Search for the cell housing the specified text and yield its [x, y] center coordinate. 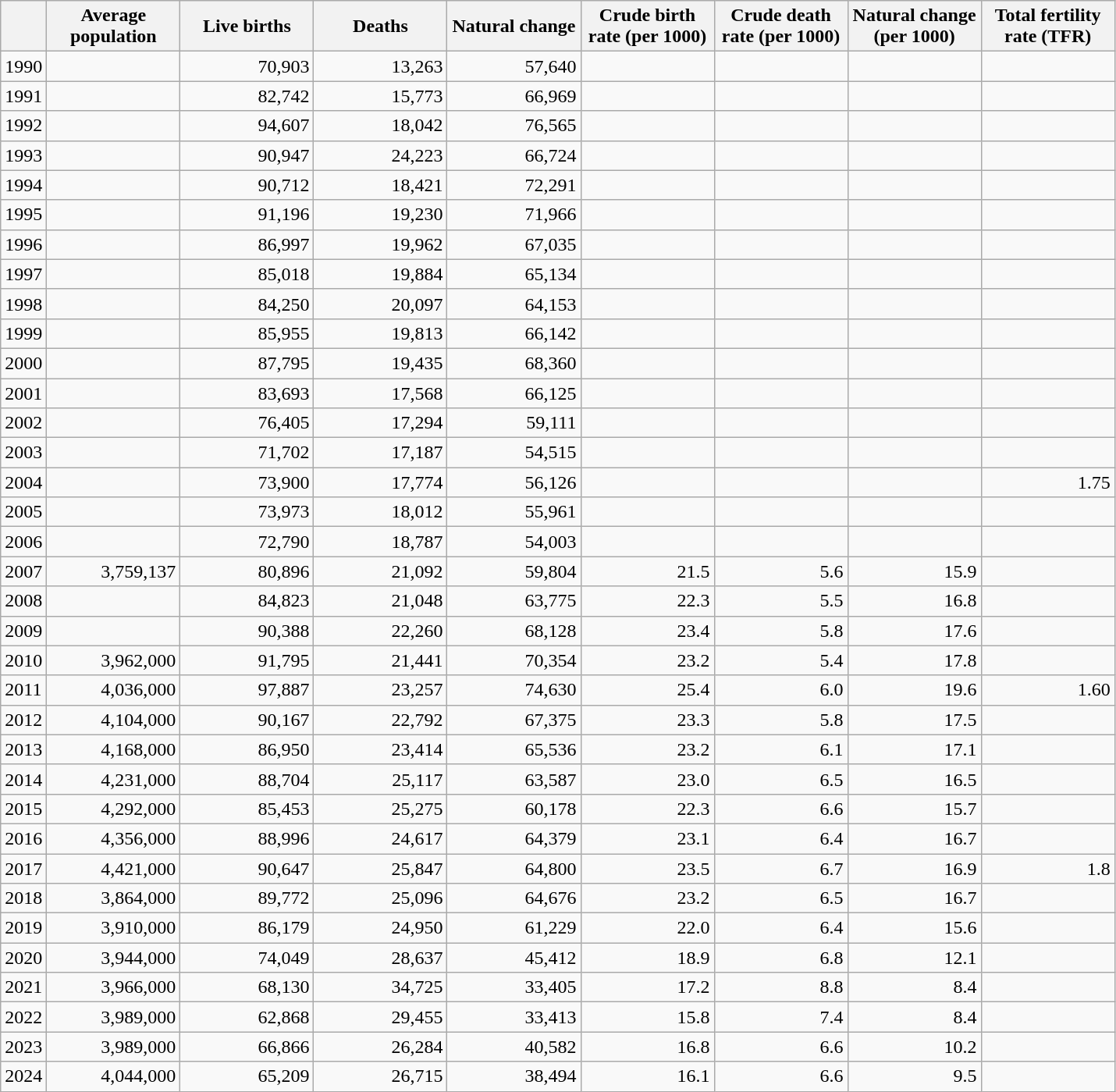
2024 [23, 1076]
17.2 [648, 987]
2012 [23, 720]
72,291 [514, 185]
29,455 [381, 1017]
16.5 [915, 779]
59,111 [514, 423]
4,104,000 [114, 720]
90,167 [247, 720]
18,421 [381, 185]
1996 [23, 244]
19,435 [381, 363]
85,453 [247, 809]
86,997 [247, 244]
2011 [23, 690]
68,130 [247, 987]
85,955 [247, 333]
1994 [23, 185]
70,354 [514, 660]
67,035 [514, 244]
1995 [23, 215]
18,042 [381, 126]
67,375 [514, 720]
2003 [23, 453]
2016 [23, 838]
74,049 [247, 958]
2004 [23, 482]
76,565 [514, 126]
Average population [114, 27]
15,773 [381, 96]
2010 [23, 660]
65,134 [514, 274]
2005 [23, 512]
91,795 [247, 660]
57,640 [514, 66]
2014 [23, 779]
19,813 [381, 333]
Crude birth rate (per 1000) [648, 27]
2009 [23, 631]
Natural change (per 1000) [915, 27]
23.4 [648, 631]
25,096 [381, 898]
85,018 [247, 274]
1990 [23, 66]
16.9 [915, 869]
2018 [23, 898]
Natural change [514, 27]
15.7 [915, 809]
12.1 [915, 958]
22,792 [381, 720]
60,178 [514, 809]
3,864,000 [114, 898]
28,637 [381, 958]
17.1 [915, 749]
17.5 [915, 720]
6.1 [780, 749]
23.1 [648, 838]
2001 [23, 393]
17,568 [381, 393]
21,441 [381, 660]
3,944,000 [114, 958]
7.4 [780, 1017]
64,676 [514, 898]
22.0 [648, 928]
13,263 [381, 66]
21.5 [648, 571]
2015 [23, 809]
90,647 [247, 869]
64,153 [514, 304]
22,260 [381, 631]
20,097 [381, 304]
86,179 [247, 928]
15.9 [915, 571]
24,617 [381, 838]
23,257 [381, 690]
86,950 [247, 749]
18,012 [381, 512]
80,896 [247, 571]
17.6 [915, 631]
9.5 [915, 1076]
2020 [23, 958]
4,044,000 [114, 1076]
88,996 [247, 838]
Deaths [381, 27]
56,126 [514, 482]
25,117 [381, 779]
2021 [23, 987]
1.60 [1047, 690]
66,125 [514, 393]
17,187 [381, 453]
68,128 [514, 631]
19,962 [381, 244]
45,412 [514, 958]
90,388 [247, 631]
55,961 [514, 512]
66,866 [247, 1047]
21,048 [381, 601]
97,887 [247, 690]
5.4 [780, 660]
3,962,000 [114, 660]
26,284 [381, 1047]
23.3 [648, 720]
19,230 [381, 215]
10.2 [915, 1047]
2013 [23, 749]
70,903 [247, 66]
8.8 [780, 987]
3,910,000 [114, 928]
65,209 [247, 1076]
68,360 [514, 363]
15.8 [648, 1017]
4,292,000 [114, 809]
71,702 [247, 453]
2007 [23, 571]
1.8 [1047, 869]
63,775 [514, 601]
83,693 [247, 393]
23,414 [381, 749]
19.6 [915, 690]
88,704 [247, 779]
6.7 [780, 869]
63,587 [514, 779]
4,231,000 [114, 779]
25.4 [648, 690]
84,250 [247, 304]
6.0 [780, 690]
2023 [23, 1047]
3,966,000 [114, 987]
4,168,000 [114, 749]
66,969 [514, 96]
Live births [247, 27]
4,036,000 [114, 690]
21,092 [381, 571]
33,413 [514, 1017]
87,795 [247, 363]
2022 [23, 1017]
1999 [23, 333]
1993 [23, 155]
73,900 [247, 482]
40,582 [514, 1047]
1997 [23, 274]
91,196 [247, 215]
1991 [23, 96]
73,973 [247, 512]
2019 [23, 928]
Total fertility rate (TFR) [1047, 27]
71,966 [514, 215]
4,421,000 [114, 869]
23.0 [648, 779]
89,772 [247, 898]
64,379 [514, 838]
5.6 [780, 571]
62,868 [247, 1017]
16.1 [648, 1076]
Crude death rate (per 1000) [780, 27]
2017 [23, 869]
6.8 [780, 958]
61,229 [514, 928]
90,712 [247, 185]
17,774 [381, 482]
34,725 [381, 987]
23.5 [648, 869]
24,223 [381, 155]
4,356,000 [114, 838]
2002 [23, 423]
90,947 [247, 155]
74,630 [514, 690]
2006 [23, 542]
24,950 [381, 928]
54,003 [514, 542]
54,515 [514, 453]
25,847 [381, 869]
2008 [23, 601]
66,142 [514, 333]
25,275 [381, 809]
2000 [23, 363]
76,405 [247, 423]
64,800 [514, 869]
17,294 [381, 423]
18.9 [648, 958]
33,405 [514, 987]
26,715 [381, 1076]
1.75 [1047, 482]
15.6 [915, 928]
1992 [23, 126]
17.8 [915, 660]
59,804 [514, 571]
18,787 [381, 542]
5.5 [780, 601]
19,884 [381, 274]
84,823 [247, 601]
38,494 [514, 1076]
82,742 [247, 96]
66,724 [514, 155]
1998 [23, 304]
72,790 [247, 542]
65,536 [514, 749]
94,607 [247, 126]
3,759,137 [114, 571]
